Identify which cell holds the provided text, then report its [X, Y] central coordinate. 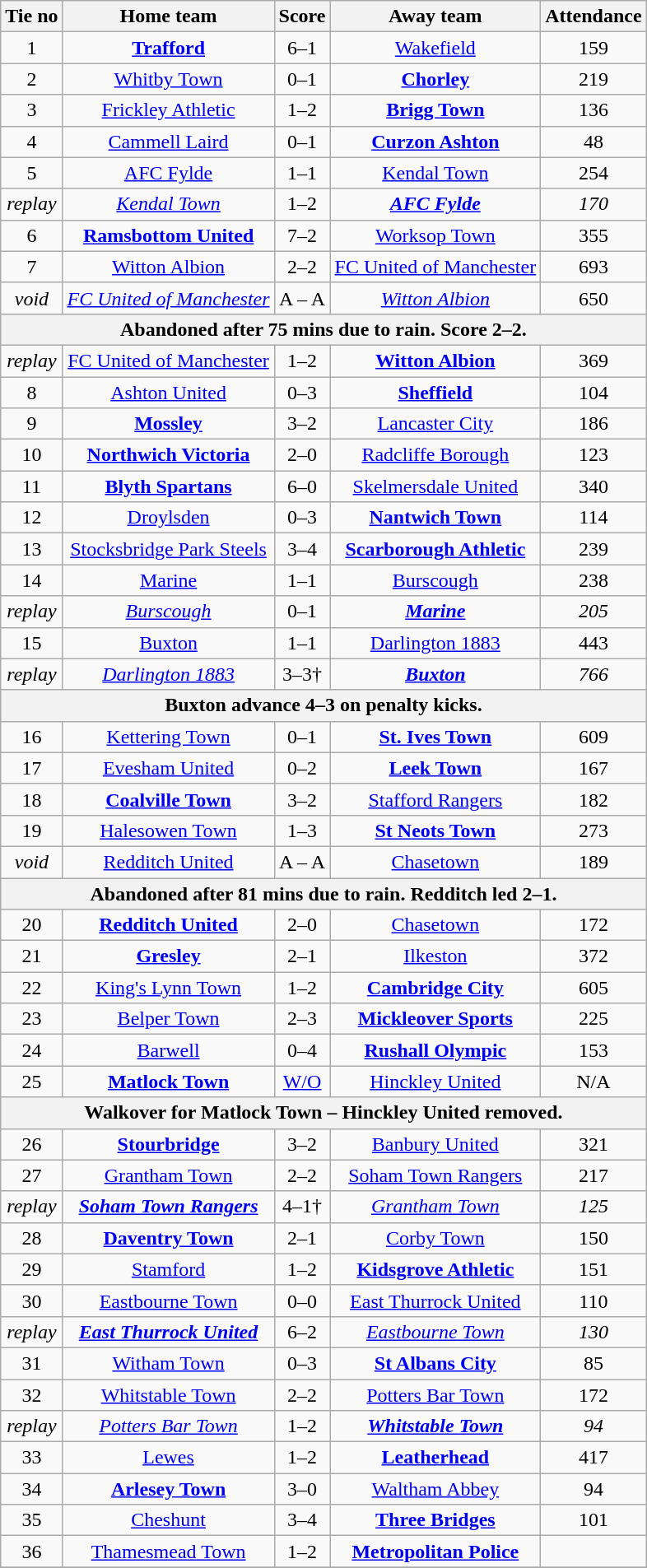
Abandoned after 81 mins due to rain. Redditch led 2–1. [323, 893]
217 [593, 1175]
Abandoned after 75 mins due to rain. Score 2–2. [323, 329]
219 [593, 79]
766 [593, 674]
605 [593, 988]
6–2 [302, 1332]
355 [593, 235]
Matlock Town [168, 1082]
Ramsbottom United [168, 235]
Kidsgrove Athletic [435, 1269]
114 [593, 518]
Away team [435, 16]
225 [593, 1019]
Mossley [168, 424]
Arlesey Town [168, 1489]
Corby Town [435, 1238]
20 [31, 925]
26 [31, 1144]
15 [31, 643]
5 [31, 173]
Attendance [593, 16]
130 [593, 1332]
3–0 [302, 1489]
3–3† [302, 674]
186 [593, 424]
Stamford [168, 1269]
609 [593, 737]
182 [593, 799]
151 [593, 1269]
St Albans City [435, 1363]
Halesowen Town [168, 831]
19 [31, 831]
Ilkeston [435, 956]
321 [593, 1144]
Rushall Olympic [435, 1050]
Evesham United [168, 768]
Barwell [168, 1050]
36 [31, 1552]
28 [31, 1238]
136 [593, 110]
Kettering Town [168, 737]
3 [31, 110]
16 [31, 737]
21 [31, 956]
31 [31, 1363]
6 [31, 235]
189 [593, 862]
159 [593, 48]
27 [31, 1175]
N/A [593, 1082]
7–2 [302, 235]
30 [31, 1300]
Leatherhead [435, 1458]
Brigg Town [435, 110]
443 [593, 643]
273 [593, 831]
Stourbridge [168, 1144]
239 [593, 549]
Droylsden [168, 518]
11 [31, 486]
254 [593, 173]
9 [31, 424]
King's Lynn Town [168, 988]
24 [31, 1050]
W/O [302, 1082]
123 [593, 455]
238 [593, 580]
1 [31, 48]
17 [31, 768]
Score [302, 16]
Home team [168, 16]
Tie no [31, 16]
Buxton advance 4–3 on penalty kicks. [323, 705]
4 [31, 142]
Ashton United [168, 393]
110 [593, 1300]
Radcliffe Borough [435, 455]
6–1 [302, 48]
13 [31, 549]
Blyth Spartans [168, 486]
Lewes [168, 1458]
Three Bridges [435, 1520]
St. Ives Town [435, 737]
Trafford [168, 48]
33 [31, 1458]
4–1† [302, 1207]
Gresley [168, 956]
340 [593, 486]
7 [31, 267]
369 [593, 361]
Chorley [435, 79]
Worksop Town [435, 235]
85 [593, 1363]
205 [593, 612]
Belper Town [168, 1019]
104 [593, 393]
35 [31, 1520]
12 [31, 518]
Wakefield [435, 48]
Scarborough Athletic [435, 549]
0–4 [302, 1050]
Curzon Ashton [435, 142]
34 [31, 1489]
Witham Town [168, 1363]
Frickley Athletic [168, 110]
2 [31, 79]
2–3 [302, 1019]
Banbury United [435, 1144]
101 [593, 1520]
Walkover for Matlock Town – Hinckley United removed. [323, 1113]
650 [593, 298]
29 [31, 1269]
372 [593, 956]
153 [593, 1050]
10 [31, 455]
Skelmersdale United [435, 486]
Coalville Town [168, 799]
48 [593, 142]
Leek Town [435, 768]
170 [593, 204]
125 [593, 1207]
Cammell Laird [168, 142]
Stafford Rangers [435, 799]
Lancaster City [435, 424]
Stocksbridge Park Steels [168, 549]
0–2 [302, 768]
417 [593, 1458]
Sheffield [435, 393]
18 [31, 799]
Metropolitan Police [435, 1552]
Northwich Victoria [168, 455]
22 [31, 988]
Hinckley United [435, 1082]
25 [31, 1082]
St Neots Town [435, 831]
Nantwich Town [435, 518]
167 [593, 768]
14 [31, 580]
Daventry Town [168, 1238]
Cambridge City [435, 988]
23 [31, 1019]
Waltham Abbey [435, 1489]
Thamesmead Town [168, 1552]
150 [593, 1238]
0–0 [302, 1300]
Mickleover Sports [435, 1019]
6–0 [302, 486]
1–3 [302, 831]
693 [593, 267]
32 [31, 1395]
Whitby Town [168, 79]
8 [31, 393]
Cheshunt [168, 1520]
